Scan for the cell matching the given text and deliver its (x, y) coordinate at center. 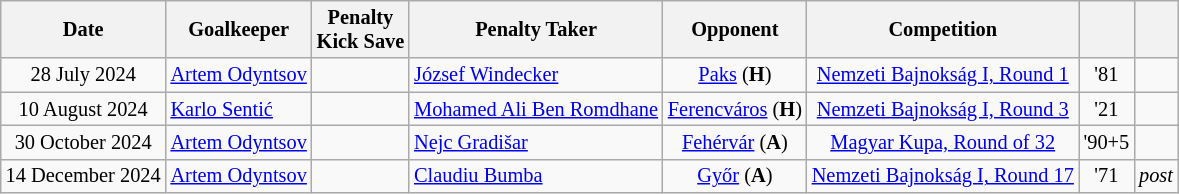
PenaltyKick Save (360, 29)
Mohamed Ali Ben Romdhane (536, 109)
Fehérvár (A) (735, 142)
'21 (1106, 109)
Competition (943, 29)
József Windecker (536, 75)
Goalkeeper (239, 29)
Nemzeti Bajnokság I, Round 3 (943, 109)
10 August 2024 (84, 109)
'71 (1106, 176)
post (1156, 176)
14 December 2024 (84, 176)
Opponent (735, 29)
Date (84, 29)
'90+5 (1106, 142)
Nejc Gradišar (536, 142)
'81 (1106, 75)
30 October 2024 (84, 142)
Claudiu Bumba (536, 176)
Nemzeti Bajnokság I, Round 1 (943, 75)
Magyar Kupa, Round of 32 (943, 142)
Ferencváros (H) (735, 109)
Paks (H) (735, 75)
28 July 2024 (84, 75)
Karlo Sentić (239, 109)
Nemzeti Bajnokság I, Round 17 (943, 176)
Győr (A) (735, 176)
Penalty Taker (536, 29)
